For the text-containing cell, return its midpoint in [x, y] coordinate format. 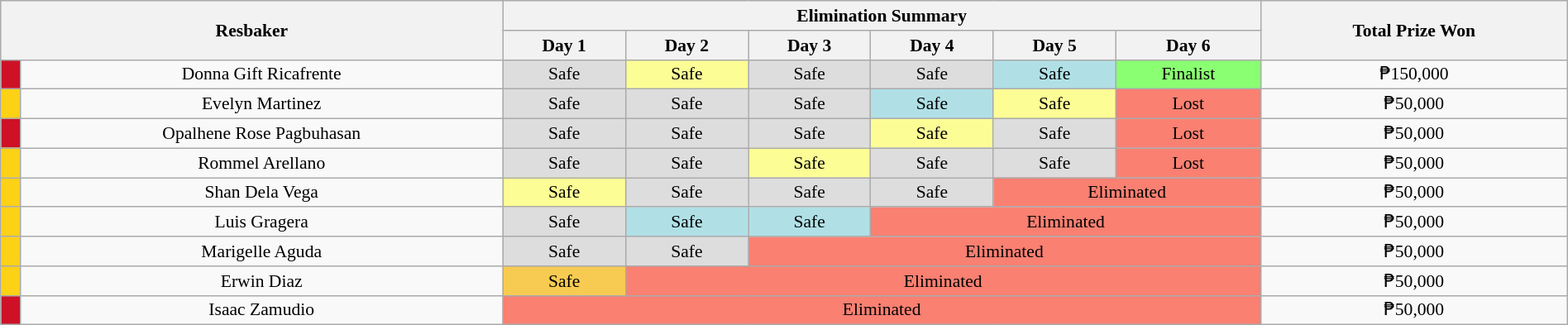
Elimination Summary [882, 16]
Total Prize Won [1414, 30]
Day 5 [1054, 45]
Rommel Arellano [261, 163]
Day 2 [686, 45]
Finalist [1188, 74]
Resbaker [251, 30]
Isaac Zamudio [261, 310]
Day 4 [932, 45]
Donna Gift Ricafrente [261, 74]
Day 1 [564, 45]
Erwin Diaz [261, 281]
Luis Gragera [261, 222]
Marigelle Aguda [261, 251]
Shan Dela Vega [261, 193]
Opalhene Rose Pagbuhasan [261, 134]
Evelyn Martinez [261, 104]
Day 3 [810, 45]
Day 6 [1188, 45]
₱150,000 [1414, 74]
